Identify which cell holds the provided text, then report its [X, Y] central coordinate. 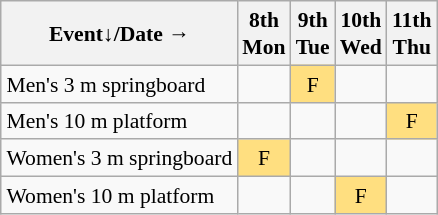
Women's 10 m platform [119, 194]
9thTue [313, 33]
11thThu [412, 33]
Women's 3 m springboard [119, 158]
10thWed [361, 33]
Event↓/Date → [119, 33]
8thMon [264, 33]
Men's 3 m springboard [119, 84]
Men's 10 m platform [119, 120]
